Capture the cell that displays the provided text and extract its [X, Y] central coordinate. 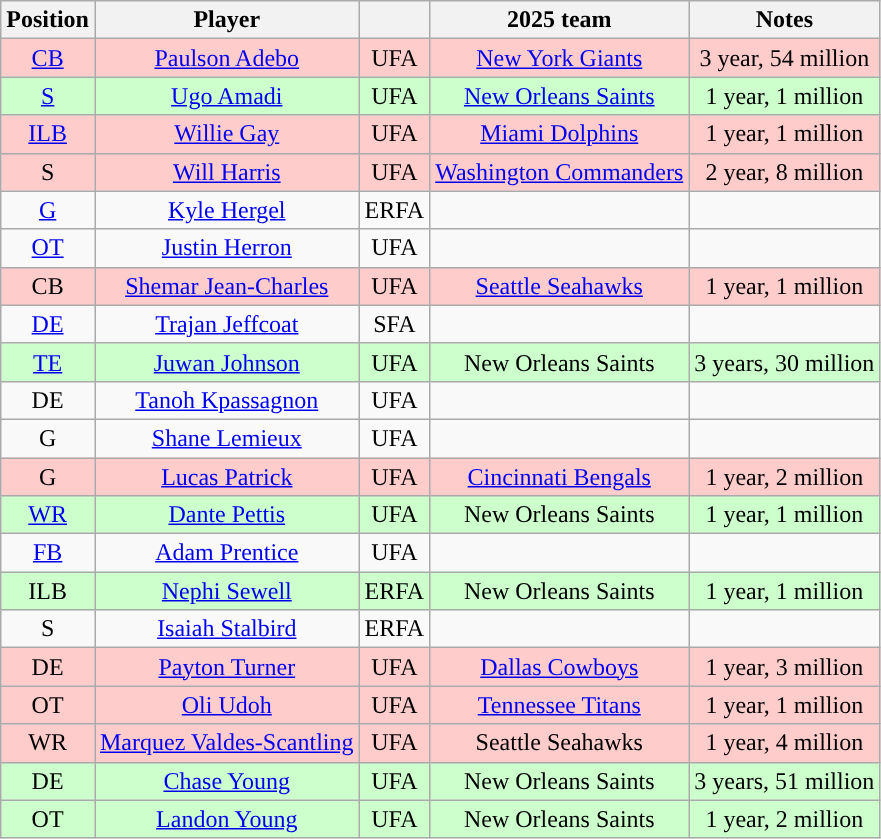
Trajan Jeffcoat [226, 324]
Position [48, 20]
Kyle Hergel [226, 210]
Will Harris [226, 172]
Ugo Amadi [226, 96]
SFA [394, 324]
3 years, 30 million [784, 362]
Chase Young [226, 781]
Tennessee Titans [560, 705]
Notes [784, 20]
New York Giants [560, 58]
Paulson Adebo [226, 58]
Willie Gay [226, 134]
Dallas Cowboys [560, 667]
Adam Prentice [226, 553]
2 year, 8 million [784, 172]
Marquez Valdes-Scantling [226, 743]
Isaiah Stalbird [226, 629]
Oli Udoh [226, 705]
3 years, 51 million [784, 781]
TE [48, 362]
Tanoh Kpassagnon [226, 400]
Cincinnati Bengals [560, 477]
1 year, 4 million [784, 743]
Juwan Johnson [226, 362]
2025 team [560, 20]
Landon Young [226, 819]
Justin Herron [226, 248]
Payton Turner [226, 667]
Washington Commanders [560, 172]
Lucas Patrick [226, 477]
Player [226, 20]
FB [48, 553]
Shane Lemieux [226, 438]
3 year, 54 million [784, 58]
1 year, 3 million [784, 667]
Dante Pettis [226, 515]
Shemar Jean-Charles [226, 286]
Nephi Sewell [226, 591]
Miami Dolphins [560, 134]
